Output the (X, Y) coordinate of the center of the cell containing the given text.  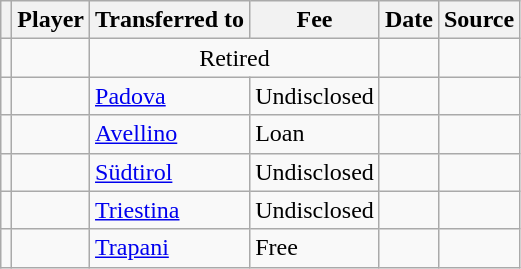
Fee (315, 20)
Player (51, 20)
Trapani (170, 248)
Südtirol (170, 172)
Retired (235, 58)
Free (315, 248)
Padova (170, 96)
Transferred to (170, 20)
Date (408, 20)
Avellino (170, 134)
Triestina (170, 210)
Loan (315, 134)
Source (478, 20)
